Pinpoint the cell where the given text exists, returning its [X, Y] midpoint coordinate. 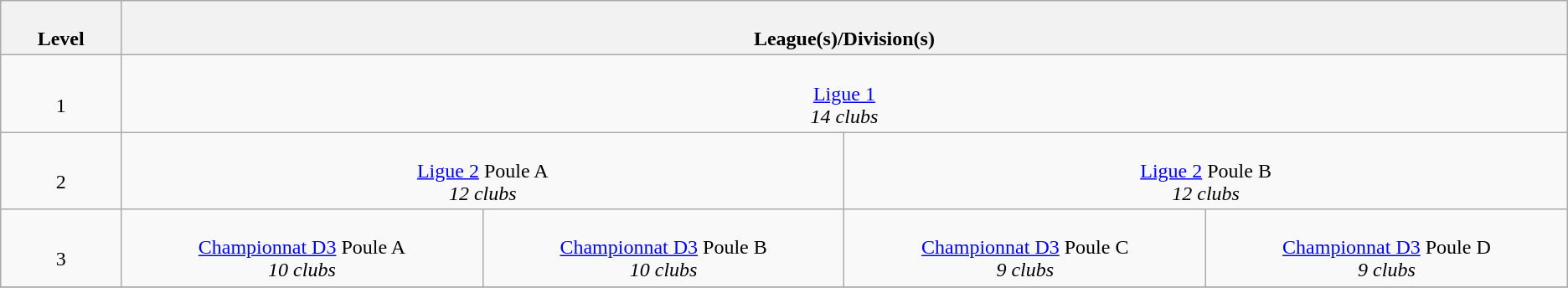
Level [61, 28]
Championnat D3 Poule B 10 clubs [663, 248]
Championnat D3 Poule D 9 clubs [1387, 248]
2 [61, 171]
1 [61, 94]
Championnat D3 Poule A 10 clubs [302, 248]
League(s)/Division(s) [844, 28]
Ligue 1 14 clubs [844, 94]
Ligue 2 Poule A 12 clubs [482, 171]
Championnat D3 Poule C 9 clubs [1025, 248]
3 [61, 248]
Ligue 2 Poule B 12 clubs [1206, 171]
